Search for the cell housing the specified text and yield its [x, y] center coordinate. 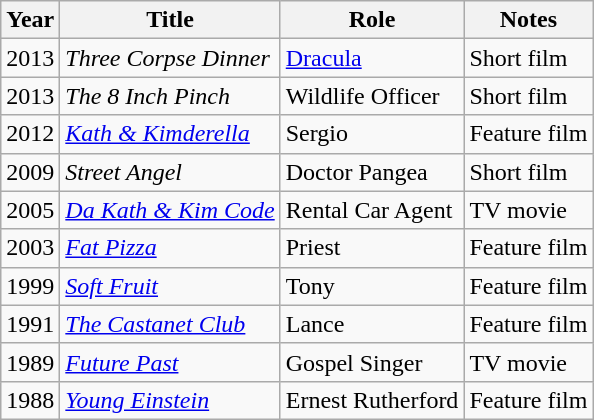
Wildlife Officer [372, 96]
Year [30, 20]
1991 [30, 324]
Role [372, 20]
Soft Fruit [170, 286]
2005 [30, 210]
Priest [372, 248]
Notes [528, 20]
Street Angel [170, 172]
Tony [372, 286]
Ernest Rutherford [372, 400]
Title [170, 20]
Kath & Kimderella [170, 134]
Doctor Pangea [372, 172]
Future Past [170, 362]
Sergio [372, 134]
2009 [30, 172]
The Castanet Club [170, 324]
Rental Car Agent [372, 210]
1988 [30, 400]
Young Einstein [170, 400]
2003 [30, 248]
Gospel Singer [372, 362]
1989 [30, 362]
2012 [30, 134]
Lance [372, 324]
Fat Pizza [170, 248]
The 8 Inch Pinch [170, 96]
Dracula [372, 58]
Three Corpse Dinner [170, 58]
Da Kath & Kim Code [170, 210]
1999 [30, 286]
